Detect which cell encompasses the target text, then output its (x, y) center coordinate. 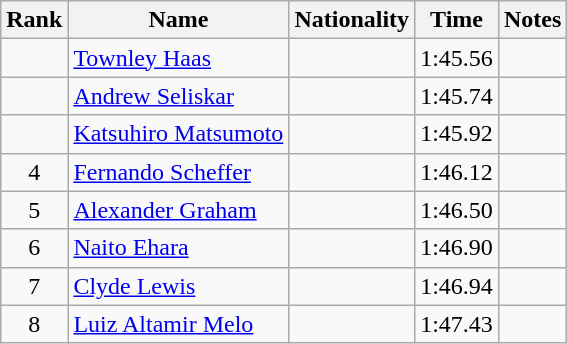
1:45.56 (457, 58)
Rank (34, 20)
1:46.90 (457, 248)
Nationality (352, 20)
Naito Ehara (178, 248)
1:46.94 (457, 286)
Notes (532, 20)
6 (34, 248)
1:45.92 (457, 134)
7 (34, 286)
Andrew Seliskar (178, 96)
4 (34, 172)
8 (34, 324)
Katsuhiro Matsumoto (178, 134)
Clyde Lewis (178, 286)
Time (457, 20)
Luiz Altamir Melo (178, 324)
5 (34, 210)
1:45.74 (457, 96)
1:47.43 (457, 324)
1:46.12 (457, 172)
Name (178, 20)
1:46.50 (457, 210)
Fernando Scheffer (178, 172)
Alexander Graham (178, 210)
Townley Haas (178, 58)
